Locate the cell with the specified text and output its (x, y) center coordinate. 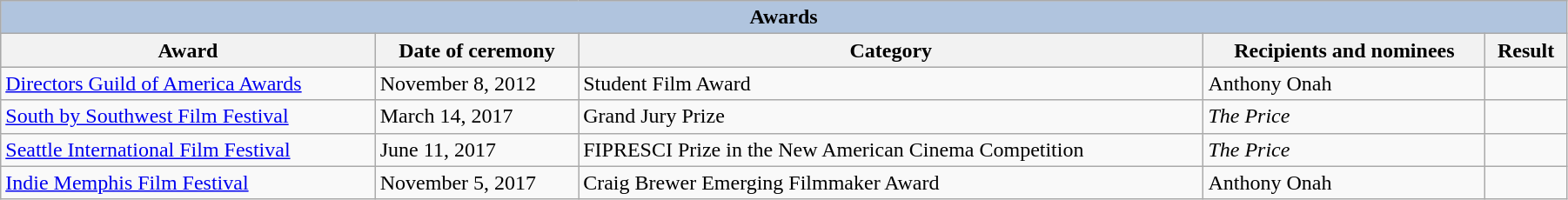
Directors Guild of America Awards (188, 83)
Awards (784, 17)
June 11, 2017 (477, 150)
Indie Memphis Film Festival (188, 183)
March 14, 2017 (477, 117)
FIPRESCI Prize in the New American Cinema Competition (891, 150)
Category (891, 50)
November 8, 2012 (477, 83)
Date of ceremony (477, 50)
Recipients and nominees (1344, 50)
November 5, 2017 (477, 183)
Student Film Award (891, 83)
Award (188, 50)
South by Southwest Film Festival (188, 117)
Grand Jury Prize (891, 117)
Seattle International Film Festival (188, 150)
Craig Brewer Emerging Filmmaker Award (891, 183)
Result (1526, 50)
